Determine the (X, Y) coordinate at the center of the cell enclosing the given text.  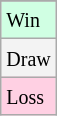
Draw (28, 58)
Win (28, 20)
Loss (28, 96)
